Pinpoint the cell where the given text exists, returning its [X, Y] midpoint coordinate. 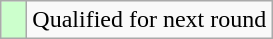
Qualified for next round [150, 20]
